Locate the cell with the specified text and output its (X, Y) center coordinate. 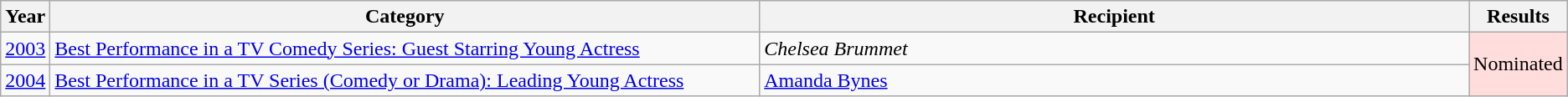
Category (405, 17)
2004 (25, 80)
Recipient (1114, 17)
Nominated (1519, 64)
Amanda Bynes (1114, 80)
Best Performance in a TV Comedy Series: Guest Starring Young Actress (405, 48)
Results (1519, 17)
Best Performance in a TV Series (Comedy or Drama): Leading Young Actress (405, 80)
Year (25, 17)
Chelsea Brummet (1114, 48)
2003 (25, 48)
